Return the (X, Y) coordinate for the center point of the cell that contains the specified text.  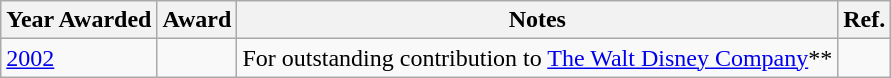
Award (197, 20)
For outstanding contribution to The Walt Disney Company** (538, 58)
Year Awarded (79, 20)
Ref. (864, 20)
2002 (79, 58)
Notes (538, 20)
